Capture the cell that displays the provided text and extract its (x, y) central coordinate. 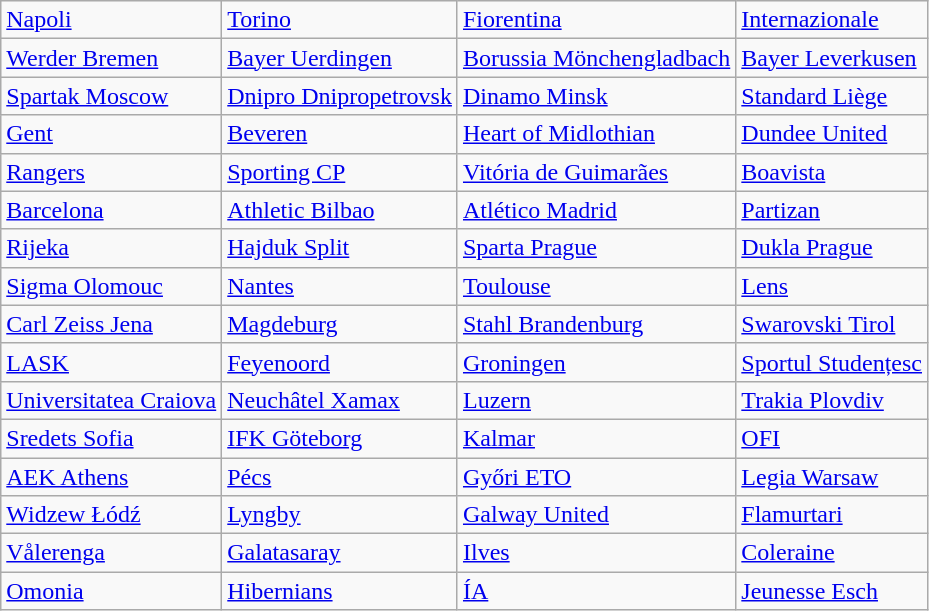
Fiorentina (596, 20)
Omonia (112, 591)
Stahl Brandenburg (596, 324)
ÍA (596, 591)
Galway United (596, 515)
Atlético Madrid (596, 210)
Universitatea Craiova (112, 400)
IFK Göteborg (340, 438)
Sredets Sofia (112, 438)
Vålerenga (112, 553)
Dnipro Dnipropetrovsk (340, 96)
Widzew Łódź (112, 515)
Torino (340, 20)
Feyenoord (340, 362)
Sporting CP (340, 172)
Swarovski Tirol (832, 324)
Borussia Mönchengladbach (596, 58)
Bayer Leverkusen (832, 58)
Beveren (340, 134)
Werder Bremen (112, 58)
Flamurtari (832, 515)
LASK (112, 362)
Bayer Uerdingen (340, 58)
Internazionale (832, 20)
Toulouse (596, 286)
Dundee United (832, 134)
Kalmar (596, 438)
Heart of Midlothian (596, 134)
Gent (112, 134)
Trakia Plovdiv (832, 400)
Lens (832, 286)
Napoli (112, 20)
Boavista (832, 172)
AEK Athens (112, 477)
Groningen (596, 362)
Sportul Studențesc (832, 362)
Jeunesse Esch (832, 591)
Lyngby (340, 515)
OFI (832, 438)
Spartak Moscow (112, 96)
Luzern (596, 400)
Athletic Bilbao (340, 210)
Partizan (832, 210)
Ilves (596, 553)
Rangers (112, 172)
Galatasaray (340, 553)
Vitória de Guimarães (596, 172)
Magdeburg (340, 324)
Pécs (340, 477)
Rijeka (112, 248)
Győri ETO (596, 477)
Standard Liège (832, 96)
Sigma Olomouc (112, 286)
Legia Warsaw (832, 477)
Dinamo Minsk (596, 96)
Coleraine (832, 553)
Dukla Prague (832, 248)
Carl Zeiss Jena (112, 324)
Hajduk Split (340, 248)
Hibernians (340, 591)
Neuchâtel Xamax (340, 400)
Barcelona (112, 210)
Sparta Prague (596, 248)
Nantes (340, 286)
